Determine the (X, Y) coordinate at the center of the cell enclosing the given text.  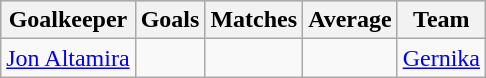
Team (441, 20)
Jon Altamira (68, 58)
Gernika (441, 58)
Goals (170, 20)
Goalkeeper (68, 20)
Average (350, 20)
Matches (254, 20)
